Detect which cell encompasses the target text, then output its [x, y] center coordinate. 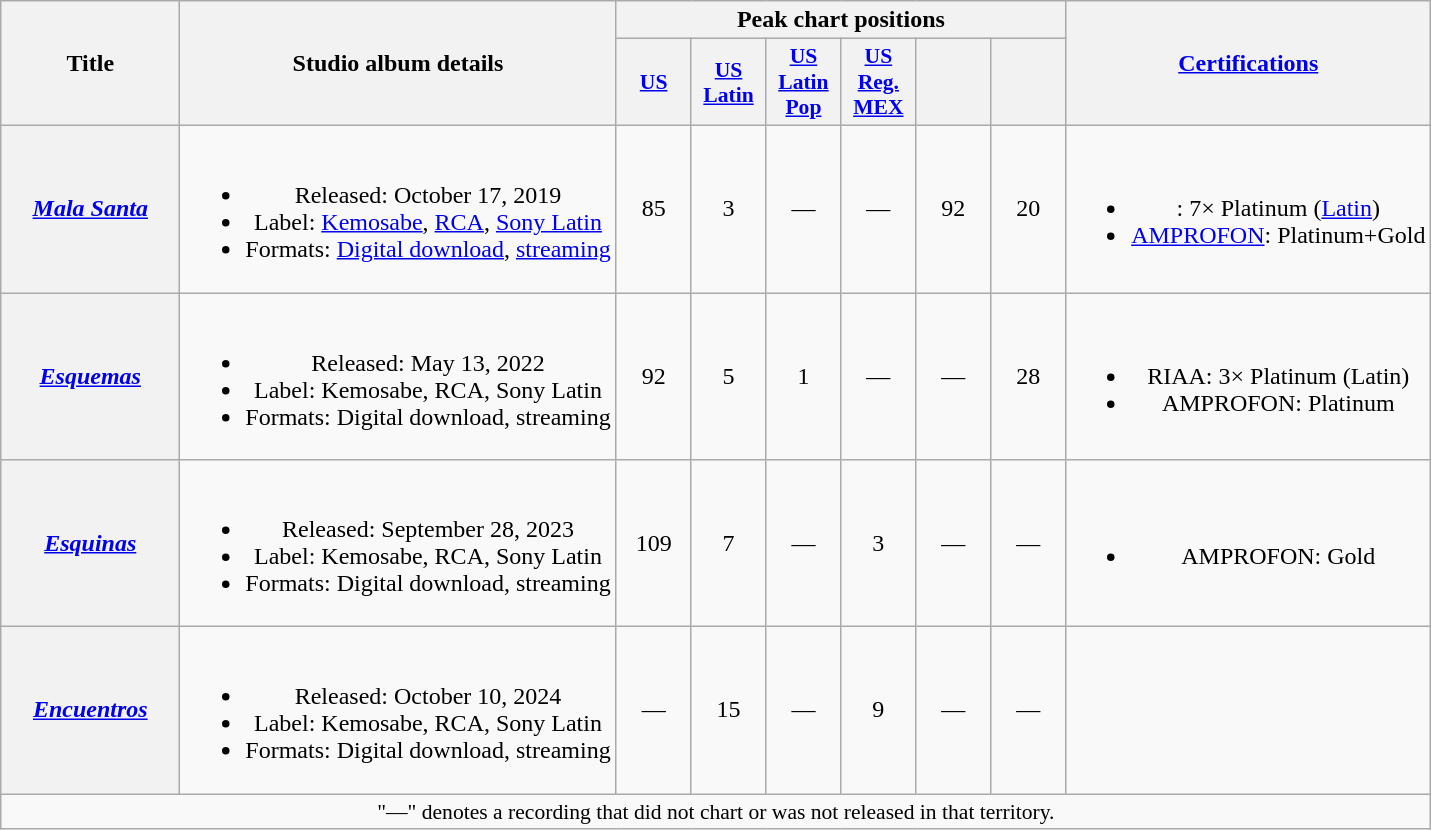
15 [728, 710]
Title [90, 64]
RIAA: 3× Platinum (Latin)AMPROFON: Platinum [1248, 376]
Released: September 28, 2023Label: Kemosabe, RCA, Sony LatinFormats: Digital download, streaming [398, 544]
USLatin [728, 82]
Peak chart positions [840, 20]
Studio album details [398, 64]
US [654, 82]
Released: May 13, 2022Label: Kemosabe, RCA, Sony LatinFormats: Digital download, streaming [398, 376]
Encuentros [90, 710]
Esquinas [90, 544]
: 7× Platinum (Latin)AMPROFON: Platinum+Gold [1248, 208]
5 [728, 376]
85 [654, 208]
Mala Santa [90, 208]
Certifications [1248, 64]
1 [804, 376]
"—" denotes a recording that did not chart or was not released in that territory. [716, 812]
Esquemas [90, 376]
AMPROFON: Gold [1248, 544]
Released: October 17, 2019Label: Kemosabe, RCA, Sony LatinFormats: Digital download, streaming [398, 208]
Released: October 10, 2024Label: Kemosabe, RCA, Sony LatinFormats: Digital download, streaming [398, 710]
USLatin Pop [804, 82]
28 [1028, 376]
USReg.MEX [878, 82]
20 [1028, 208]
109 [654, 544]
7 [728, 544]
9 [878, 710]
